Return the (x, y) coordinate for the center point of the cell that contains the specified text.  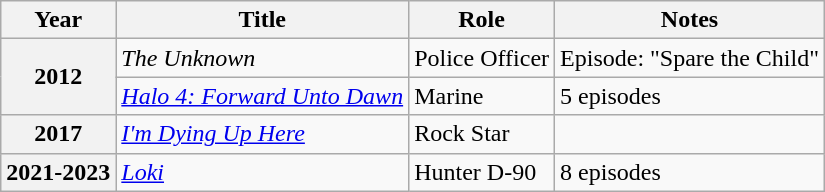
Loki (262, 172)
Halo 4: Forward Unto Dawn (262, 96)
Episode: "Spare the Child" (690, 58)
8 episodes (690, 172)
5 episodes (690, 96)
Marine (482, 96)
Title (262, 20)
Role (482, 20)
2012 (58, 77)
Hunter D-90 (482, 172)
2017 (58, 134)
The Unknown (262, 58)
2021-2023 (58, 172)
Police Officer (482, 58)
Rock Star (482, 134)
Notes (690, 20)
Year (58, 20)
I'm Dying Up Here (262, 134)
